For the text-containing cell, return its midpoint in (x, y) coordinate format. 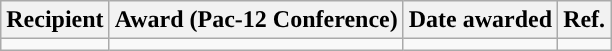
Award (Pac-12 Conference) (256, 20)
Date awarded (480, 20)
Recipient (55, 20)
Ref. (584, 20)
